From the cell containing the given text, extract its center point as (X, Y) coordinate. 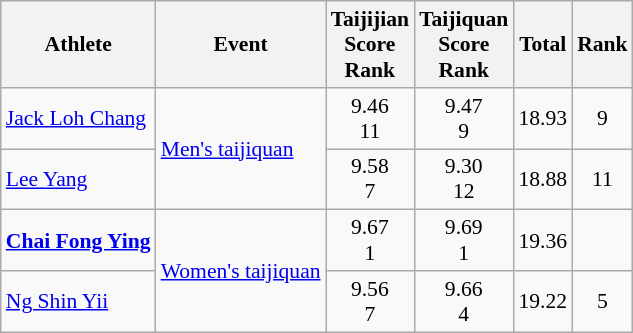
11 (602, 180)
Women's taijiquan (241, 271)
Event (241, 44)
Total (542, 44)
9.4611 (370, 118)
18.88 (542, 180)
Lee Yang (78, 180)
9.567 (370, 302)
Athlete (78, 44)
5 (602, 302)
Jack Loh Chang (78, 118)
9.479 (464, 118)
9.691 (464, 240)
Men's taijiquan (241, 149)
9.664 (464, 302)
Chai Fong Ying (78, 240)
19.22 (542, 302)
Rank (602, 44)
TaijijianScoreRank (370, 44)
18.93 (542, 118)
19.36 (542, 240)
9 (602, 118)
TaijiquanScoreRank (464, 44)
9.671 (370, 240)
Ng Shin Yii (78, 302)
9.587 (370, 180)
9.3012 (464, 180)
